Determine the [X, Y] coordinate at the center of the cell enclosing the given text.  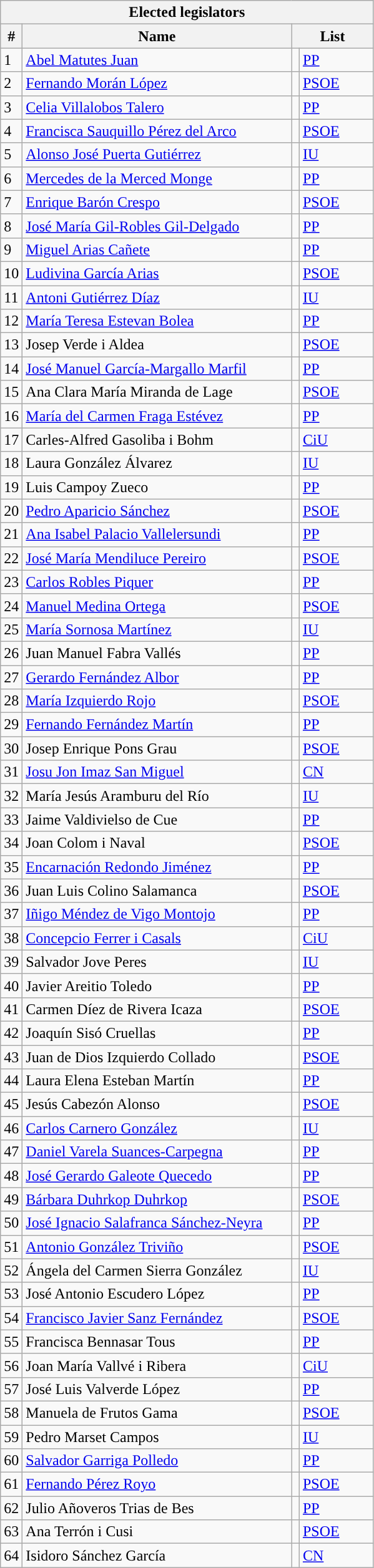
1 [11, 60]
48 [11, 1176]
María Sornosa Martínez [157, 629]
60 [11, 1461]
30 [11, 748]
28 [11, 701]
34 [11, 843]
Fernando Pérez Royo [157, 1484]
Miguel Arias Cañete [157, 249]
María Teresa Estevan Bolea [157, 321]
20 [11, 511]
Joan Colom i Naval [157, 843]
35 [11, 867]
Juan de Dios Izquierdo Collado [157, 1057]
33 [11, 820]
Antonio González Triviño [157, 1247]
Pedro Marset Campos [157, 1436]
Josep Verde i Aldea [157, 345]
Celia Villalobos Talero [157, 107]
25 [11, 629]
Joan María Vallvé i Ribera [157, 1365]
29 [11, 725]
8 [11, 226]
17 [11, 440]
27 [11, 677]
Laura González Álvarez [157, 463]
Ana Clara María Miranda de Lage [157, 392]
Jaime Valdivielso de Cue [157, 820]
Bárbara Duhrkop Duhrkop [157, 1199]
Carmen Díez de Rivera Icaza [157, 1009]
José Gerardo Galeote Quecedo [157, 1176]
José Antonio Escudero López [157, 1294]
Jesús Cabezón Alonso [157, 1105]
21 [11, 535]
50 [11, 1223]
Gerardo Fernández Albor [157, 677]
Salvador Garriga Polledo [157, 1461]
19 [11, 487]
4 [11, 131]
Salvador Jove Peres [157, 962]
9 [11, 249]
58 [11, 1413]
María del Carmen Fraga Estévez [157, 416]
Daniel Varela Suances-Carpegna [157, 1152]
41 [11, 1009]
26 [11, 653]
13 [11, 345]
5 [11, 155]
Carlos Carnero González [157, 1128]
Antoni Gutiérrez Díaz [157, 298]
40 [11, 985]
Luis Campoy Zueco [157, 487]
44 [11, 1081]
Laura Elena Esteban Martín [157, 1081]
Abel Matutes Juan [157, 60]
54 [11, 1318]
Juan Manuel Fabra Vallés [157, 653]
63 [11, 1532]
Joaquín Sisó Cruellas [157, 1033]
José María Mendiluce Pereiro [157, 558]
3 [11, 107]
18 [11, 463]
62 [11, 1508]
47 [11, 1152]
64 [11, 1556]
Juan Luis Colino Salamanca [157, 891]
14 [11, 369]
José Luis Valverde López [157, 1389]
52 [11, 1270]
Alonso José Puerta Gutiérrez [157, 155]
Fernando Morán López [157, 84]
Manuel Medina Ortega [157, 606]
Mercedes de la Merced Monge [157, 178]
Isidoro Sánchez García [157, 1556]
José Manuel García-Margallo Marfil [157, 369]
José Ignacio Salafranca Sánchez-Neyra [157, 1223]
Iñigo Méndez de Vigo Montojo [157, 914]
32 [11, 796]
Ludivina García Arias [157, 273]
María Jesús Aramburu del Río [157, 796]
Francisca Bennasar Tous [157, 1342]
José María Gil-Robles Gil-Delgado [157, 226]
Carlos Robles Piquer [157, 582]
42 [11, 1033]
61 [11, 1484]
45 [11, 1105]
María Izquierdo Rojo [157, 701]
Concepcio Ferrer i Casals [157, 938]
11 [11, 298]
39 [11, 962]
12 [11, 321]
Ana Isabel Palacio Vallelersundi [157, 535]
Carles-Alfred Gasoliba i Bohm [157, 440]
59 [11, 1436]
Name [157, 36]
24 [11, 606]
2 [11, 84]
22 [11, 558]
Javier Areitio Toledo [157, 985]
Francisco Javier Sanz Fernández [157, 1318]
10 [11, 273]
31 [11, 772]
56 [11, 1365]
# [11, 36]
List [332, 36]
49 [11, 1199]
Fernando Fernández Martín [157, 725]
55 [11, 1342]
Ana Terrón i Cusi [157, 1532]
53 [11, 1294]
57 [11, 1389]
Elected legislators [187, 12]
23 [11, 582]
43 [11, 1057]
Josep Enrique Pons Grau [157, 748]
6 [11, 178]
46 [11, 1128]
Francisca Sauquillo Pérez del Arco [157, 131]
37 [11, 914]
15 [11, 392]
Ángela del Carmen Sierra González [157, 1270]
38 [11, 938]
36 [11, 891]
Josu Jon Imaz San Miguel [157, 772]
Julio Añoveros Trias de Bes [157, 1508]
7 [11, 202]
51 [11, 1247]
Pedro Aparicio Sánchez [157, 511]
Encarnación Redondo Jiménez [157, 867]
Enrique Barón Crespo [157, 202]
Manuela de Frutos Gama [157, 1413]
16 [11, 416]
